Identify which cell holds the provided text, then report its [X, Y] central coordinate. 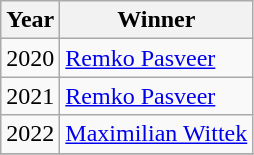
2020 [30, 58]
2021 [30, 96]
Year [30, 20]
Maximilian Wittek [156, 134]
Winner [156, 20]
2022 [30, 134]
